Detect which cell encompasses the target text, then output its (X, Y) center coordinate. 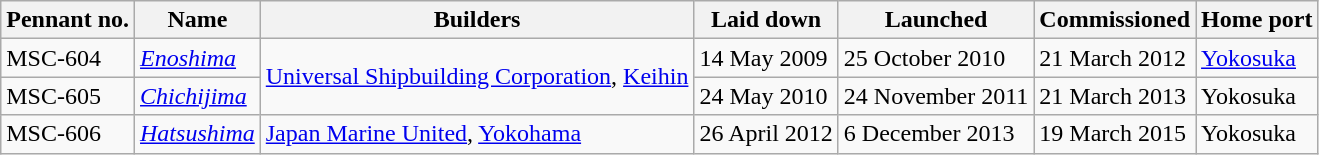
Launched (936, 20)
21 March 2012 (1115, 58)
19 March 2015 (1115, 134)
Commissioned (1115, 20)
21 March 2013 (1115, 96)
6 December 2013 (936, 134)
14 May 2009 (766, 58)
Builders (477, 20)
Universal Shipbuilding Corporation, Keihin (477, 77)
MSC-604 (68, 58)
Home port (1257, 20)
Enoshima (198, 58)
Pennant no. (68, 20)
Hatsushima (198, 134)
24 November 2011 (936, 96)
Laid down (766, 20)
24 May 2010 (766, 96)
26 April 2012 (766, 134)
Japan Marine United, Yokohama (477, 134)
25 October 2010 (936, 58)
MSC-605 (68, 96)
Chichijima (198, 96)
Name (198, 20)
MSC-606 (68, 134)
